Identify which cell holds the provided text, then report its [x, y] central coordinate. 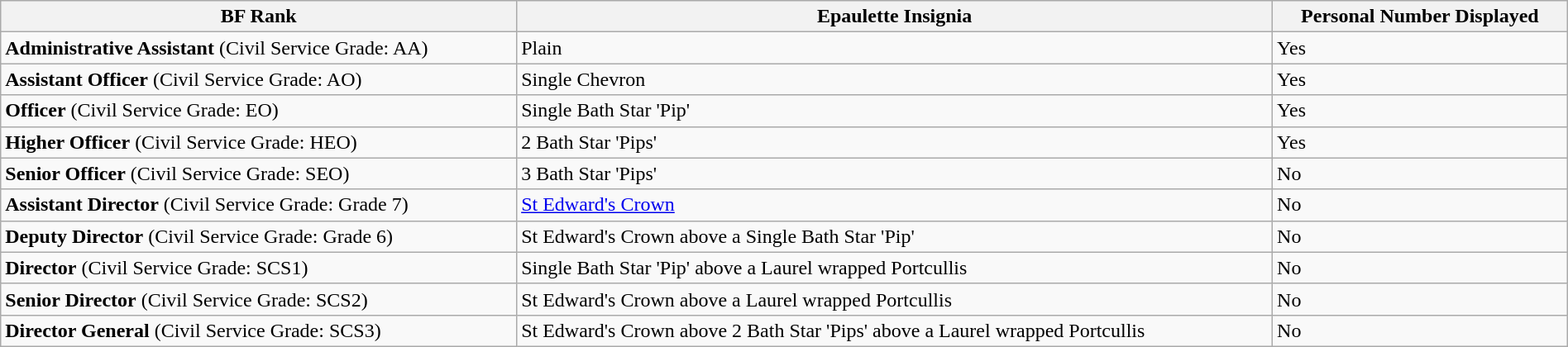
Personal Number Displayed [1421, 17]
St Edward's Crown above 2 Bath Star 'Pips' above a Laurel wrapped Portcullis [895, 330]
St Edward's Crown above a Single Bath Star 'Pip' [895, 236]
Senior Director (Civil Service Grade: SCS2) [259, 299]
3 Bath Star 'Pips' [895, 173]
St Edward's Crown above a Laurel wrapped Portcullis [895, 299]
Higher Officer (Civil Service Grade: HEO) [259, 142]
Assistant Officer (Civil Service Grade: AO) [259, 79]
Single Bath Star 'Pip' [895, 111]
BF Rank [259, 17]
Single Chevron [895, 79]
Director (Civil Service Grade: SCS1) [259, 268]
Assistant Director (Civil Service Grade: Grade 7) [259, 205]
Plain [895, 48]
Epaulette Insignia [895, 17]
Director General (Civil Service Grade: SCS3) [259, 330]
St Edward's Crown [895, 205]
Senior Officer (Civil Service Grade: SEO) [259, 173]
2 Bath Star 'Pips' [895, 142]
Officer (Civil Service Grade: EO) [259, 111]
Single Bath Star 'Pip' above a Laurel wrapped Portcullis [895, 268]
Deputy Director (Civil Service Grade: Grade 6) [259, 236]
Administrative Assistant (Civil Service Grade: AA) [259, 48]
